Output the [x, y] coordinate of the center of the cell containing the given text.  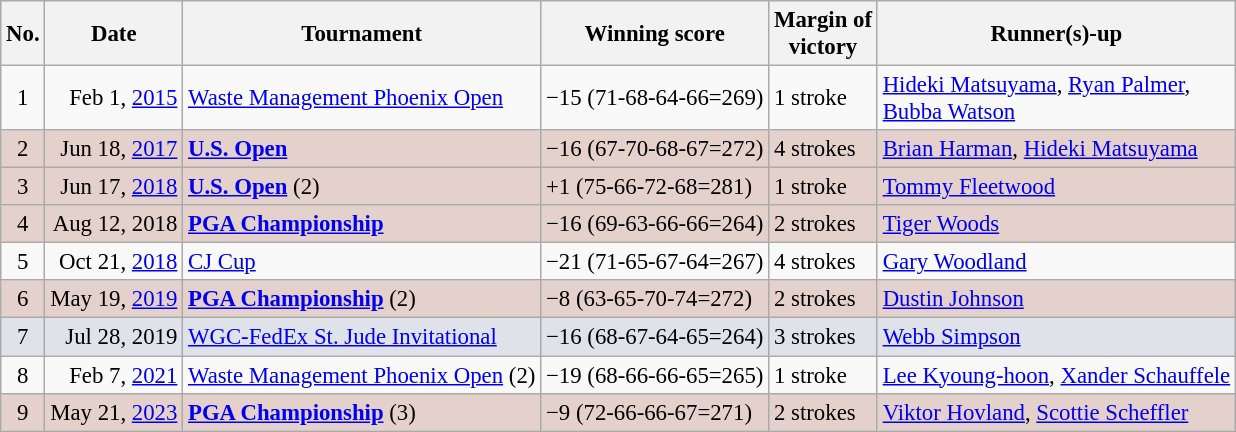
6 [23, 299]
Jul 28, 2019 [114, 337]
4 [23, 224]
Jun 18, 2017 [114, 149]
Waste Management Phoenix Open [362, 98]
CJ Cup [362, 262]
May 21, 2023 [114, 412]
−16 (68-67-64-65=264) [655, 337]
Tiger Woods [1056, 224]
WGC-FedEx St. Jude Invitational [362, 337]
−15 (71-68-64-66=269) [655, 98]
Aug 12, 2018 [114, 224]
−9 (72-66-66-67=271) [655, 412]
Margin ofvictory [824, 34]
PGA Championship (2) [362, 299]
No. [23, 34]
Lee Kyoung-hoon, Xander Schauffele [1056, 375]
−8 (63-65-70-74=272) [655, 299]
Viktor Hovland, Scottie Scheffler [1056, 412]
Feb 7, 2021 [114, 375]
2 [23, 149]
+1 (75-66-72-68=281) [655, 187]
Date [114, 34]
3 [23, 187]
7 [23, 337]
Runner(s)-up [1056, 34]
U.S. Open (2) [362, 187]
9 [23, 412]
Winning score [655, 34]
Oct 21, 2018 [114, 262]
Gary Woodland [1056, 262]
Hideki Matsuyama, Ryan Palmer, Bubba Watson [1056, 98]
May 19, 2019 [114, 299]
Webb Simpson [1056, 337]
Tournament [362, 34]
−16 (67-70-68-67=272) [655, 149]
Feb 1, 2015 [114, 98]
−21 (71-65-67-64=267) [655, 262]
3 strokes [824, 337]
Waste Management Phoenix Open (2) [362, 375]
Dustin Johnson [1056, 299]
5 [23, 262]
−16 (69-63-66-66=264) [655, 224]
Tommy Fleetwood [1056, 187]
PGA Championship (3) [362, 412]
1 [23, 98]
8 [23, 375]
PGA Championship [362, 224]
U.S. Open [362, 149]
−19 (68-66-66-65=265) [655, 375]
Brian Harman, Hideki Matsuyama [1056, 149]
Jun 17, 2018 [114, 187]
